Extract the [x, y] coordinate from the center of the cell holding the provided text.  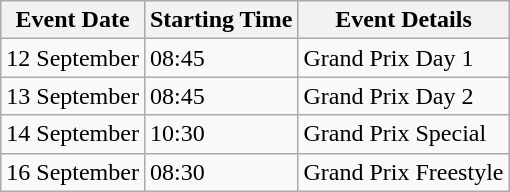
12 September [73, 58]
Grand Prix Freestyle [404, 172]
Grand Prix Day 1 [404, 58]
08:30 [221, 172]
10:30 [221, 134]
14 September [73, 134]
13 September [73, 96]
Grand Prix Day 2 [404, 96]
16 September [73, 172]
Grand Prix Special [404, 134]
Event Date [73, 20]
Event Details [404, 20]
Starting Time [221, 20]
